Capture the cell that displays the provided text and extract its [x, y] central coordinate. 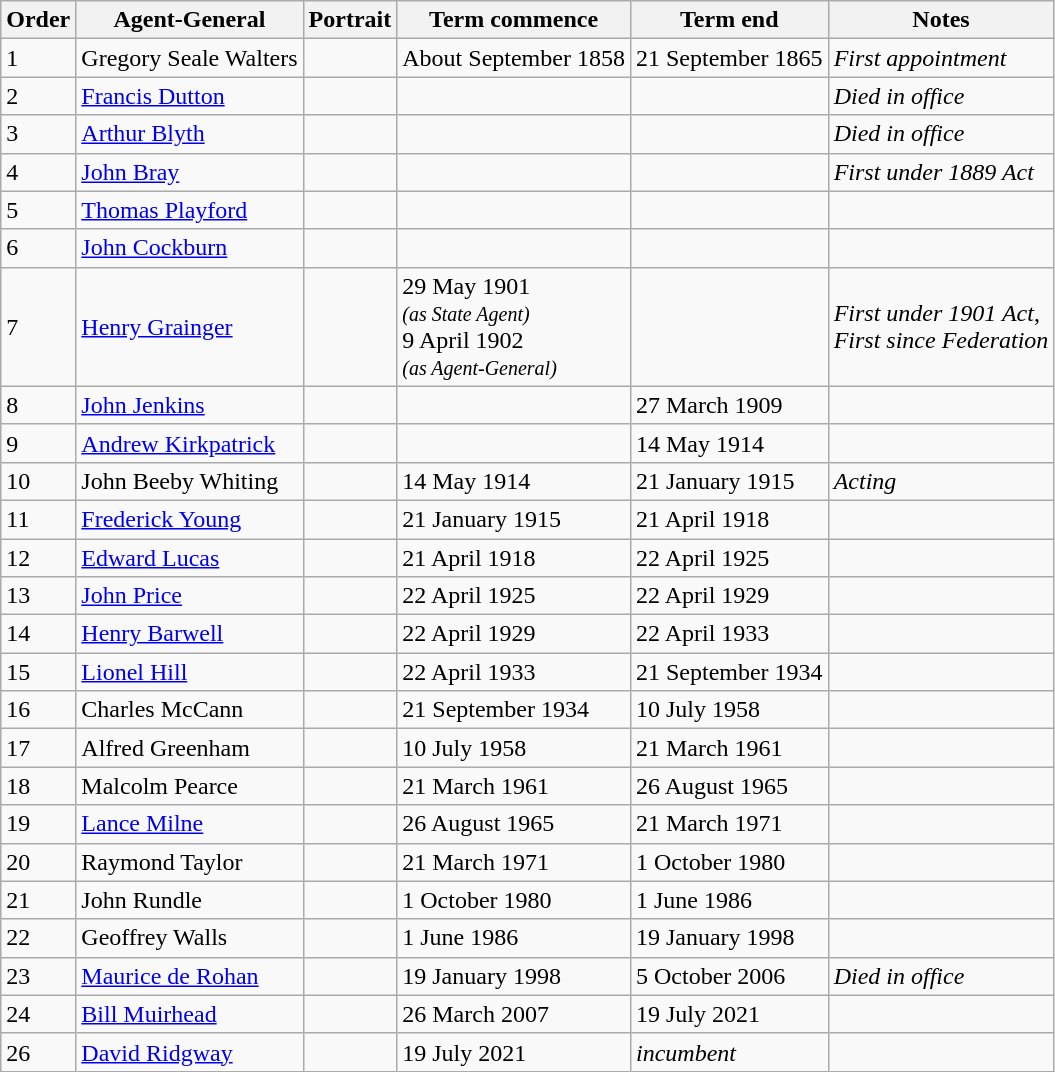
11 [38, 519]
12 [38, 557]
7 [38, 326]
Malcolm Pearce [190, 786]
Arthur Blyth [190, 134]
27 March 1909 [729, 405]
13 [38, 596]
Henry Grainger [190, 326]
17 [38, 748]
David Ridgway [190, 1052]
Order [38, 20]
First under 1889 Act [941, 172]
14 [38, 634]
6 [38, 248]
5 [38, 210]
About September 1858 [514, 58]
9 [38, 443]
18 [38, 786]
21 [38, 900]
Charles McCann [190, 710]
Gregory Seale Walters [190, 58]
Thomas Playford [190, 210]
5 October 2006 [729, 976]
Andrew Kirkpatrick [190, 443]
John Price [190, 596]
Edward Lucas [190, 557]
8 [38, 405]
John Rundle [190, 900]
26 March 2007 [514, 1014]
Portrait [350, 20]
24 [38, 1014]
Lance Milne [190, 824]
26 [38, 1052]
Term end [729, 20]
Alfred Greenham [190, 748]
16 [38, 710]
21 September 1865 [729, 58]
29 May 1901 (as State Agent) 9 April 1902 (as Agent-General) [514, 326]
John Bray [190, 172]
Geoffrey Walls [190, 938]
Lionel Hill [190, 672]
First appointment [941, 58]
2 [38, 96]
Term commence [514, 20]
Notes [941, 20]
15 [38, 672]
John Cockburn [190, 248]
Bill Muirhead [190, 1014]
incumbent [729, 1052]
23 [38, 976]
1 [38, 58]
Francis Dutton [190, 96]
First under 1901 Act, First since Federation [941, 326]
John Beeby Whiting [190, 481]
3 [38, 134]
Henry Barwell [190, 634]
19 [38, 824]
Agent-General [190, 20]
Raymond Taylor [190, 862]
John Jenkins [190, 405]
Frederick Young [190, 519]
Maurice de Rohan [190, 976]
22 [38, 938]
10 [38, 481]
Acting [941, 481]
20 [38, 862]
4 [38, 172]
